Detect which cell encompasses the target text, then output its [x, y] center coordinate. 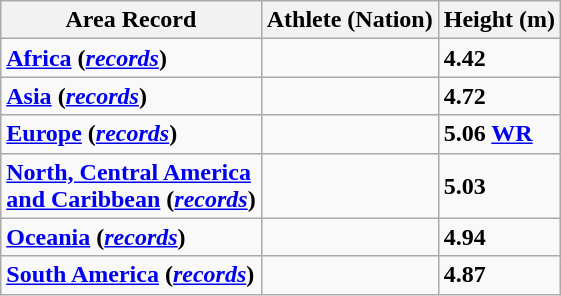
5.03 [499, 186]
Asia (records) [131, 96]
Africa (records) [131, 58]
North, Central Americaand Caribbean (records) [131, 186]
Europe (records) [131, 134]
4.72 [499, 96]
4.87 [499, 275]
4.94 [499, 237]
Oceania (records) [131, 237]
Area Record [131, 20]
Height (m) [499, 20]
Athlete (Nation) [350, 20]
4.42 [499, 58]
South America (records) [131, 275]
5.06 WR [499, 134]
